Extract the [x, y] coordinate from the center of the cell holding the provided text.  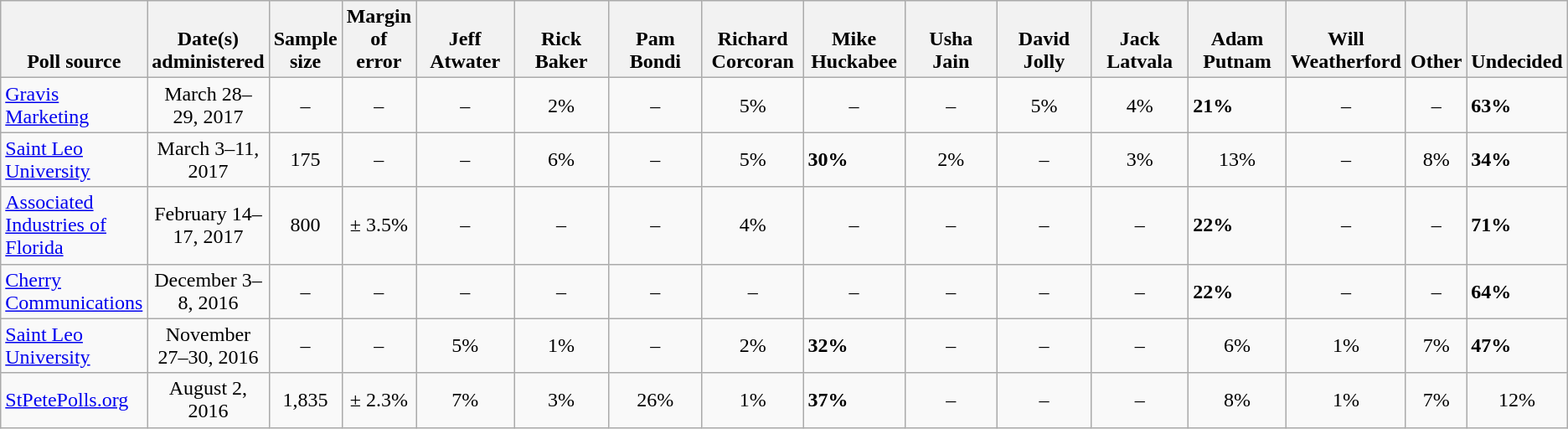
Gravis Marketing [74, 106]
13% [1238, 159]
175 [305, 159]
RichardCorcoran [752, 39]
RickBaker [561, 39]
Cherry Communications [74, 292]
Undecided [1517, 39]
30% [854, 159]
Associated Industries of Florida [74, 225]
November 27–30, 2016 [208, 345]
UshaJain [951, 39]
32% [854, 345]
71% [1517, 225]
WillWeatherford [1345, 39]
JeffAtwater [466, 39]
64% [1517, 292]
47% [1517, 345]
21% [1238, 106]
DavidJolly [1044, 39]
Samplesize [305, 39]
Other [1436, 39]
800 [305, 225]
March 3–11, 2017 [208, 159]
JackLatvala [1140, 39]
Date(s)administered [208, 39]
± 3.5% [379, 225]
PamBondi [655, 39]
StPetePolls.org [74, 401]
Poll source [74, 39]
63% [1517, 106]
34% [1517, 159]
AdamPutnam [1238, 39]
March 28–29, 2017 [208, 106]
37% [854, 401]
12% [1517, 401]
Marginof error [379, 39]
February 14–17, 2017 [208, 225]
1,835 [305, 401]
26% [655, 401]
± 2.3% [379, 401]
December 3–8, 2016 [208, 292]
August 2, 2016 [208, 401]
MikeHuckabee [854, 39]
